Pinpoint the cell where the given text exists, returning its (x, y) midpoint coordinate. 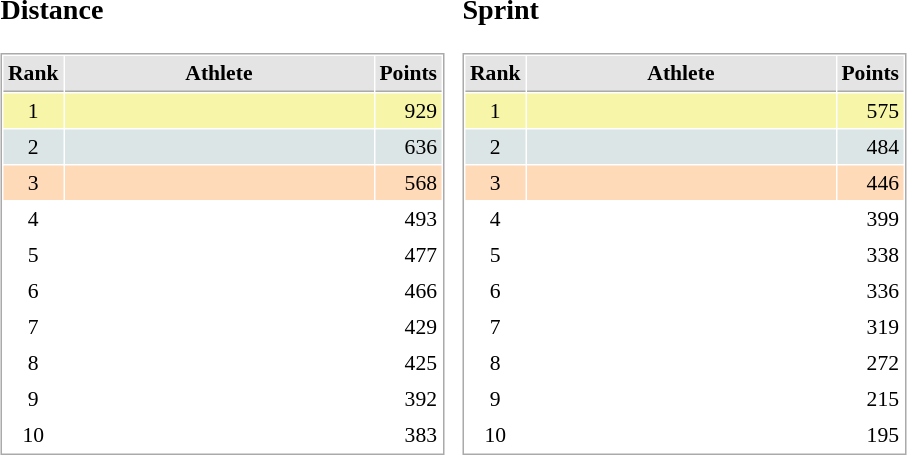
383 (408, 435)
466 (408, 291)
272 (870, 363)
336 (870, 291)
425 (408, 363)
446 (870, 183)
568 (408, 183)
215 (870, 399)
399 (870, 219)
429 (408, 327)
484 (870, 147)
493 (408, 219)
319 (870, 327)
575 (870, 111)
929 (408, 111)
636 (408, 147)
338 (870, 255)
477 (408, 255)
392 (408, 399)
195 (870, 435)
